Output the (x, y) coordinate of the center of the cell containing the given text.  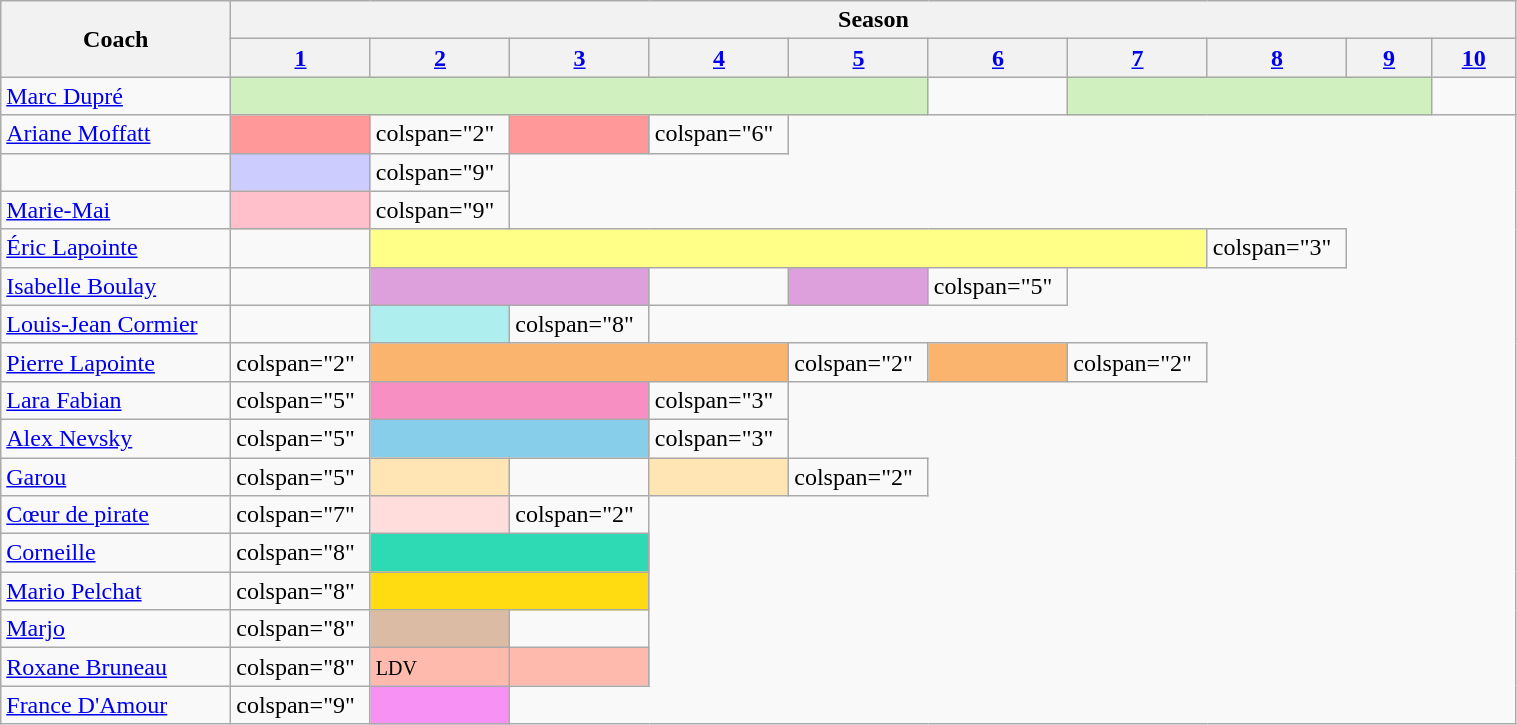
Garou (116, 477)
Éric Lapointe (116, 248)
France D'Amour (116, 705)
3 (580, 58)
5 (859, 58)
Lara Fabian (116, 400)
7 (1138, 58)
Cœur de pirate (116, 515)
Pierre Lapointe (116, 362)
Marie-Mai (116, 210)
Alex Nevsky (116, 438)
Marc Dupré (116, 96)
LDV (440, 667)
Corneille (116, 553)
Marjo (116, 629)
9 (1390, 58)
colspan="6" (719, 134)
4 (719, 58)
Ariane Moffatt (116, 134)
2 (440, 58)
Roxane Bruneau (116, 667)
Louis-Jean Cormier (116, 324)
Isabelle Boulay (116, 286)
Mario Pelchat (116, 591)
colspan="7" (301, 515)
Coach (116, 39)
8 (1277, 58)
10 (1474, 58)
Season (874, 20)
6 (998, 58)
1 (301, 58)
